Find where the given text appears and provide that cell's center as [x, y] coordinate. 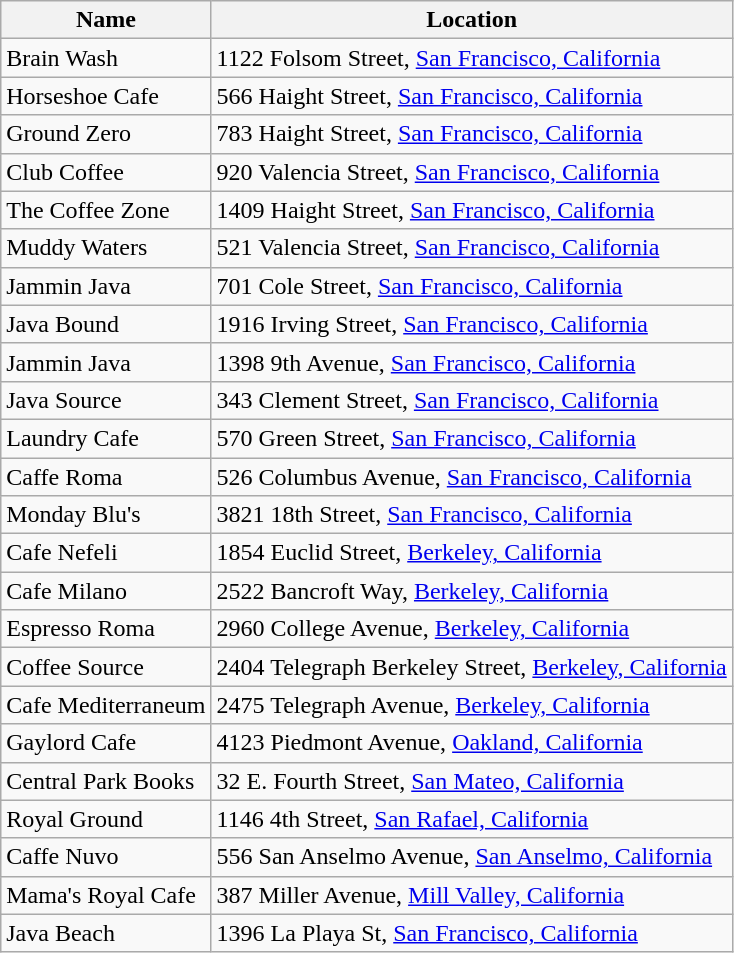
The Coffee Zone [106, 210]
Mama's Royal Cafe [106, 895]
3821 18th Street, San Francisco, California [472, 515]
1398 9th Avenue, San Francisco, California [472, 362]
1854 Euclid Street, Berkeley, California [472, 553]
Caffe Nuvo [106, 857]
Brain Wash [106, 58]
2522 Bancroft Way, Berkeley, California [472, 591]
2960 College Avenue, Berkeley, California [472, 629]
Central Park Books [106, 781]
2404 Telegraph Berkeley Street, Berkeley, California [472, 667]
Muddy Waters [106, 248]
Coffee Source [106, 667]
Horseshoe Cafe [106, 96]
Java Source [106, 400]
1396 La Playa St, San Francisco, California [472, 933]
4123 Piedmont Avenue, Oakland, California [472, 743]
Location [472, 20]
783 Haight Street, San Francisco, California [472, 134]
701 Cole Street, San Francisco, California [472, 286]
570 Green Street, San Francisco, California [472, 438]
Ground Zero [106, 134]
Gaylord Cafe [106, 743]
556 San Anselmo Avenue, San Anselmo, California [472, 857]
Caffe Roma [106, 477]
Cafe Mediterraneum [106, 705]
Java Beach [106, 933]
Cafe Nefeli [106, 553]
1146 4th Street, San Rafael, California [472, 819]
Cafe Milano [106, 591]
2475 Telegraph Avenue, Berkeley, California [472, 705]
32 E. Fourth Street, San Mateo, California [472, 781]
343 Clement Street, San Francisco, California [472, 400]
Laundry Cafe [106, 438]
1916 Irving Street, San Francisco, California [472, 324]
387 Miller Avenue, Mill Valley, California [472, 895]
526 Columbus Avenue, San Francisco, California [472, 477]
1409 Haight Street, San Francisco, California [472, 210]
Royal Ground [106, 819]
920 Valencia Street, San Francisco, California [472, 172]
Club Coffee [106, 172]
Monday Blu's [106, 515]
521 Valencia Street, San Francisco, California [472, 248]
Java Bound [106, 324]
1122 Folsom Street, San Francisco, California [472, 58]
Espresso Roma [106, 629]
566 Haight Street, San Francisco, California [472, 96]
Name [106, 20]
